Provide the (X, Y) coordinate of the cell's center where the given text is located.  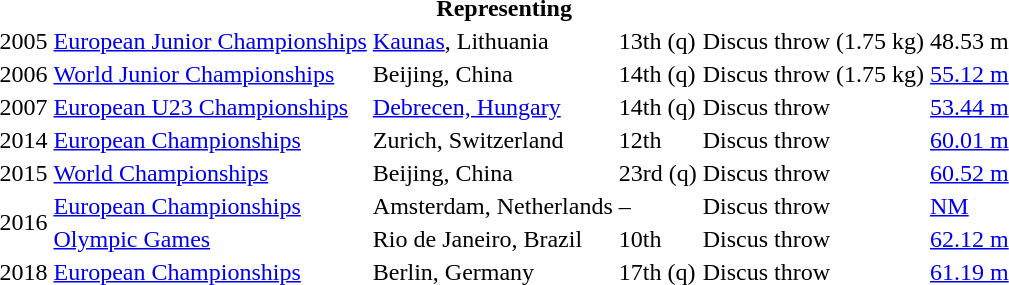
23rd (q) (658, 173)
European U23 Championships (210, 107)
Zurich, Switzerland (492, 140)
Olympic Games (210, 239)
World Championships (210, 173)
12th (658, 140)
Kaunas, Lithuania (492, 41)
Amsterdam, Netherlands (492, 206)
Rio de Janeiro, Brazil (492, 239)
13th (q) (658, 41)
World Junior Championships (210, 74)
Debrecen, Hungary (492, 107)
– (658, 206)
10th (658, 239)
European Junior Championships (210, 41)
